Pinpoint the cell where the given text exists, returning its (X, Y) midpoint coordinate. 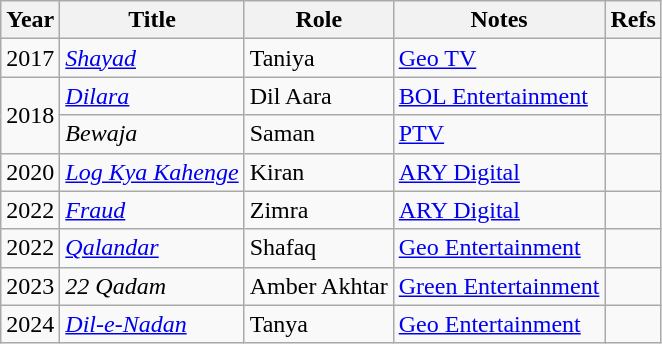
Tanya (318, 324)
Green Entertainment (499, 286)
Saman (318, 134)
Log Kya Kahenge (152, 172)
Role (318, 20)
Qalandar (152, 248)
Zimra (318, 210)
2024 (30, 324)
Title (152, 20)
Shafaq (318, 248)
2017 (30, 58)
Dil Aara (318, 96)
PTV (499, 134)
Bewaja (152, 134)
Year (30, 20)
2023 (30, 286)
Amber Akhtar (318, 286)
Shayad (152, 58)
2018 (30, 115)
Dilara (152, 96)
Kiran (318, 172)
Dil-e-Nadan (152, 324)
Fraud (152, 210)
Notes (499, 20)
2020 (30, 172)
Taniya (318, 58)
Geo TV (499, 58)
22 Qadam (152, 286)
BOL Entertainment (499, 96)
Refs (633, 20)
